Return (x, y) of the center of cell containing provided text 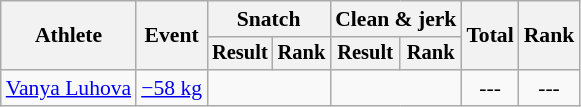
Vanya Luhova (68, 88)
Event (172, 36)
Total (490, 36)
Athlete (68, 36)
Snatch (268, 19)
Clean & jerk (396, 19)
−58 kg (172, 88)
